Capture the cell that displays the provided text and extract its (X, Y) central coordinate. 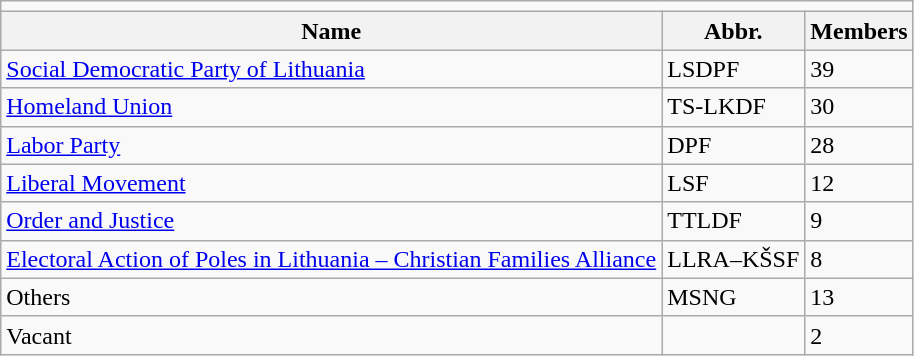
TS-LKDF (734, 107)
Vacant (332, 335)
LSF (734, 183)
8 (859, 259)
30 (859, 107)
Members (859, 31)
LLRA–KŠSF (734, 259)
13 (859, 297)
Electoral Action of Poles in Lithuania – Christian Families Alliance (332, 259)
2 (859, 335)
TTLDF (734, 221)
Order and Justice (332, 221)
Abbr. (734, 31)
LSDPF (734, 69)
Homeland Union (332, 107)
12 (859, 183)
39 (859, 69)
Labor Party (332, 145)
DPF (734, 145)
Liberal Movement (332, 183)
28 (859, 145)
Others (332, 297)
Name (332, 31)
9 (859, 221)
MSNG (734, 297)
Social Democratic Party of Lithuania (332, 69)
